Determine the [x, y] coordinate at the center of the cell enclosing the given text.  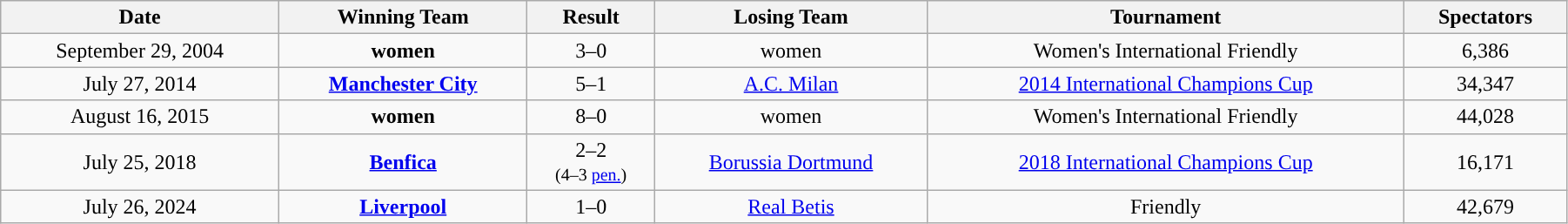
Losing Team [790, 17]
Winning Team [403, 17]
2–2 (4–3 pen.) [591, 162]
Manchester City [403, 84]
2018 International Champions Cup [1166, 162]
Borussia Dortmund [790, 162]
Real Betis [790, 207]
Tournament [1166, 17]
Benfica [403, 162]
1–0 [591, 207]
September 29, 2004 [140, 51]
Spectators [1486, 17]
Date [140, 17]
A.C. Milan [790, 84]
August 16, 2015 [140, 117]
2014 International Champions Cup [1166, 84]
44,028 [1486, 117]
42,679 [1486, 207]
6,386 [1486, 51]
3–0 [591, 51]
July 26, 2024 [140, 207]
July 27, 2014 [140, 84]
Friendly [1166, 207]
July 25, 2018 [140, 162]
5–1 [591, 84]
16,171 [1486, 162]
Liverpool [403, 207]
Result [591, 17]
8–0 [591, 117]
34,347 [1486, 84]
